Output the [x, y] coordinate of the center of the cell containing the given text.  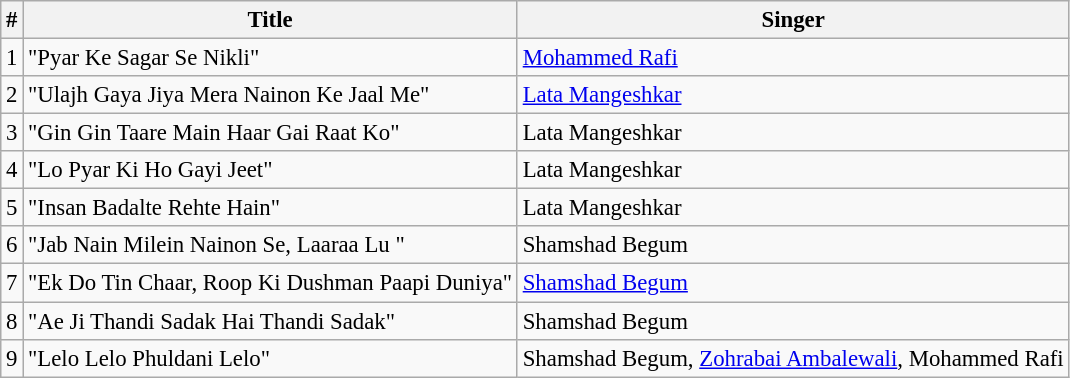
"Ek Do Tin Chaar, Roop Ki Dushman Paapi Duniya" [270, 283]
1 [12, 58]
"Insan Badalte Rehte Hain" [270, 208]
"Jab Nain Milein Nainon Se, Laaraa Lu " [270, 245]
4 [12, 170]
"Pyar Ke Sagar Se Nikli" [270, 58]
"Lo Pyar Ki Ho Gayi Jeet" [270, 170]
3 [12, 133]
"Lelo Lelo Phuldani Lelo" [270, 358]
6 [12, 245]
9 [12, 358]
8 [12, 321]
Title [270, 20]
7 [12, 283]
Singer [793, 20]
2 [12, 95]
"Gin Gin Taare Main Haar Gai Raat Ko" [270, 133]
Shamshad Begum, Zohrabai Ambalewali, Mohammed Rafi [793, 358]
Mohammed Rafi [793, 58]
"Ae Ji Thandi Sadak Hai Thandi Sadak" [270, 321]
"Ulajh Gaya Jiya Mera Nainon Ke Jaal Me" [270, 95]
5 [12, 208]
# [12, 20]
